Output the [X, Y] coordinate of the center of the cell containing the given text.  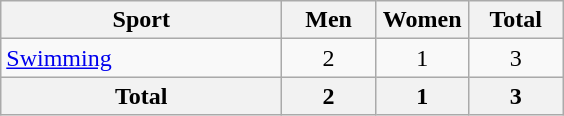
Swimming [142, 58]
Men [329, 20]
Sport [142, 20]
Women [422, 20]
